Return (X, Y) of the center of cell containing provided text 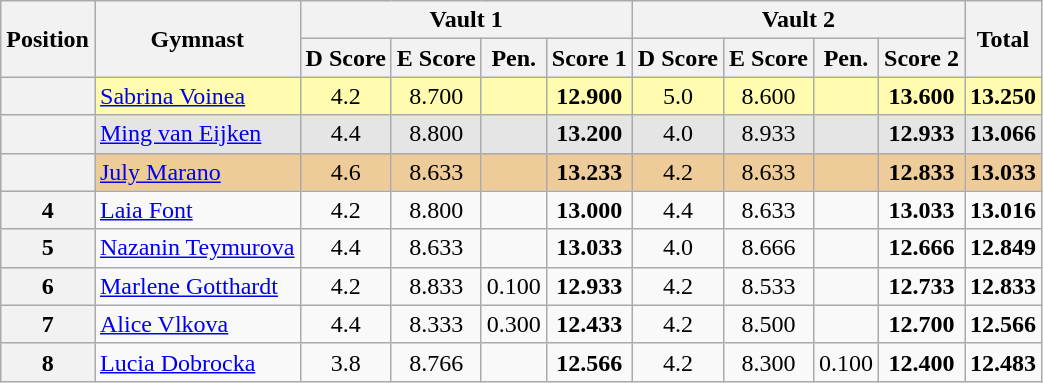
Marlene Gotthardt (197, 286)
4 (48, 210)
7 (48, 324)
12.733 (922, 286)
4.6 (346, 172)
Sabrina Voinea (197, 96)
13.233 (589, 172)
8.766 (436, 362)
8.700 (436, 96)
13.600 (922, 96)
8.933 (769, 134)
12.400 (922, 362)
8.833 (436, 286)
July Marano (197, 172)
Score 1 (589, 58)
13.000 (589, 210)
Nazanin Teymurova (197, 248)
Vault 2 (798, 20)
8.300 (769, 362)
12.433 (589, 324)
Gymnast (197, 39)
Vault 1 (466, 20)
5.0 (678, 96)
12.483 (1002, 362)
8.333 (436, 324)
Laia Font (197, 210)
13.016 (1002, 210)
3.8 (346, 362)
Score 2 (922, 58)
13.250 (1002, 96)
12.900 (589, 96)
12.700 (922, 324)
Total (1002, 39)
8 (48, 362)
13.066 (1002, 134)
5 (48, 248)
Ming van Eijken (197, 134)
8.666 (769, 248)
12.849 (1002, 248)
Alice Vlkova (197, 324)
12.666 (922, 248)
8.533 (769, 286)
Position (48, 39)
8.500 (769, 324)
13.200 (589, 134)
0.300 (514, 324)
6 (48, 286)
8.600 (769, 96)
Lucia Dobrocka (197, 362)
